Return (X, Y) of the center of cell containing provided text 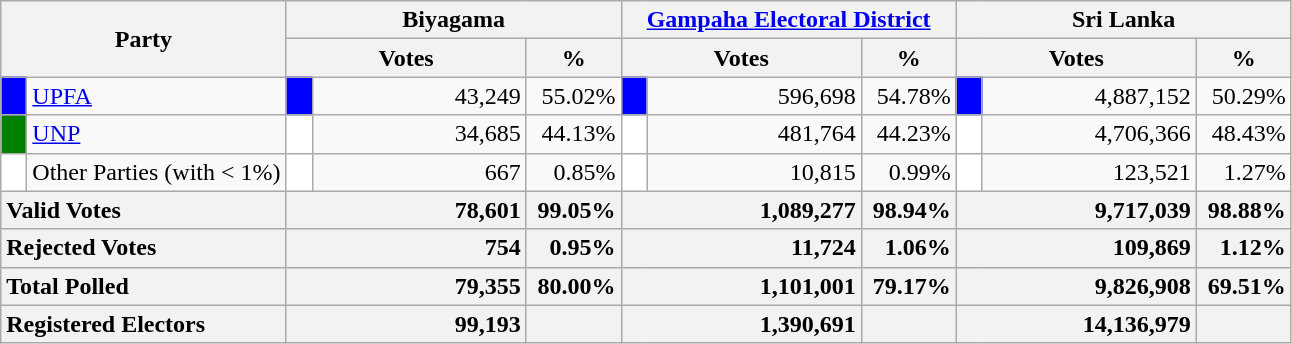
99,193 (406, 324)
0.99% (908, 172)
79,355 (406, 286)
Sri Lanka (1124, 20)
1.12% (1244, 248)
34,685 (419, 134)
44.13% (574, 134)
48.43% (1244, 134)
14,136,979 (1076, 324)
Rejected Votes (144, 248)
80.00% (574, 286)
11,724 (741, 248)
9,826,908 (1076, 286)
55.02% (574, 96)
754 (406, 248)
44.23% (908, 134)
4,706,366 (1089, 134)
Gampaha Electoral District (788, 20)
Other Parties (with < 1%) (156, 172)
123,521 (1089, 172)
Registered Electors (144, 324)
1,390,691 (741, 324)
10,815 (754, 172)
109,869 (1076, 248)
667 (419, 172)
98.94% (908, 210)
0.95% (574, 248)
1.27% (1244, 172)
54.78% (908, 96)
1,101,001 (741, 286)
4,887,152 (1089, 96)
481,764 (754, 134)
79.17% (908, 286)
Total Polled (144, 286)
43,249 (419, 96)
UPFA (156, 96)
78,601 (406, 210)
1.06% (908, 248)
9,717,039 (1076, 210)
Valid Votes (144, 210)
596,698 (754, 96)
50.29% (1244, 96)
98.88% (1244, 210)
1,089,277 (741, 210)
UNP (156, 134)
69.51% (1244, 286)
99.05% (574, 210)
0.85% (574, 172)
Biyagama (454, 20)
Party (144, 39)
